Detect which cell encompasses the target text, then output its [x, y] center coordinate. 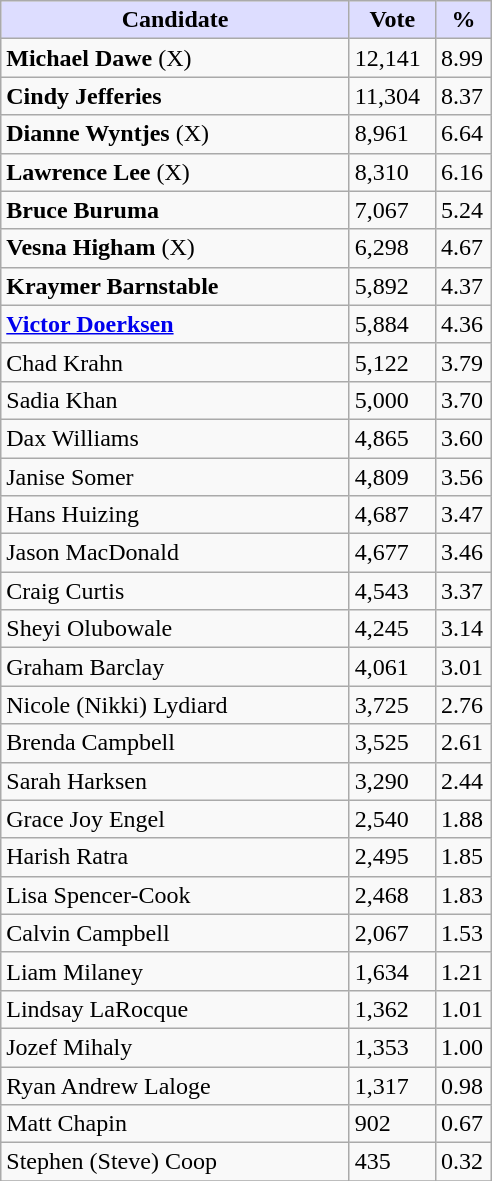
1.88 [463, 819]
4.67 [463, 248]
2,468 [392, 895]
3.47 [463, 515]
2.61 [463, 743]
6.16 [463, 172]
Stephen (Steve) Coop [176, 1162]
4,061 [392, 667]
1.00 [463, 1047]
Bruce Buruma [176, 210]
Michael Dawe (X) [176, 58]
1.83 [463, 895]
1.01 [463, 1009]
Candidate [176, 20]
3,525 [392, 743]
5,000 [392, 400]
1.21 [463, 971]
Sheyi Olubowale [176, 629]
4,245 [392, 629]
4.36 [463, 324]
Jason MacDonald [176, 553]
Brenda Campbell [176, 743]
6,298 [392, 248]
3.60 [463, 438]
8,961 [392, 134]
Dax Williams [176, 438]
Kraymer Barnstable [176, 286]
2,540 [392, 819]
4.37 [463, 286]
4,543 [392, 591]
Ryan Andrew Laloge [176, 1085]
4,865 [392, 438]
1,634 [392, 971]
Vesna Higham (X) [176, 248]
4,677 [392, 553]
3.56 [463, 477]
7,067 [392, 210]
5.24 [463, 210]
Victor Doerksen [176, 324]
Lawrence Lee (X) [176, 172]
5,884 [392, 324]
5,122 [392, 362]
1,362 [392, 1009]
3.70 [463, 400]
Janise Somer [176, 477]
1.53 [463, 933]
4,687 [392, 515]
Craig Curtis [176, 591]
1,353 [392, 1047]
Calvin Campbell [176, 933]
2,067 [392, 933]
Matt Chapin [176, 1124]
2.44 [463, 781]
5,892 [392, 286]
3.01 [463, 667]
6.64 [463, 134]
Chad Krahn [176, 362]
1,317 [392, 1085]
Grace Joy Engel [176, 819]
902 [392, 1124]
3.14 [463, 629]
Sarah Harksen [176, 781]
1.85 [463, 857]
3,725 [392, 705]
3.46 [463, 553]
0.67 [463, 1124]
Graham Barclay [176, 667]
8.99 [463, 58]
Harish Ratra [176, 857]
Nicole (Nikki) Lydiard [176, 705]
Jozef Mihaly [176, 1047]
11,304 [392, 96]
Dianne Wyntjes (X) [176, 134]
3,290 [392, 781]
12,141 [392, 58]
8,310 [392, 172]
Cindy Jefferies [176, 96]
2,495 [392, 857]
0.32 [463, 1162]
% [463, 20]
8.37 [463, 96]
Vote [392, 20]
Hans Huizing [176, 515]
4,809 [392, 477]
Liam Milaney [176, 971]
Lisa Spencer-Cook [176, 895]
2.76 [463, 705]
435 [392, 1162]
Lindsay LaRocque [176, 1009]
3.79 [463, 362]
Sadia Khan [176, 400]
3.37 [463, 591]
0.98 [463, 1085]
